Search for the cell housing the specified text and yield its [x, y] center coordinate. 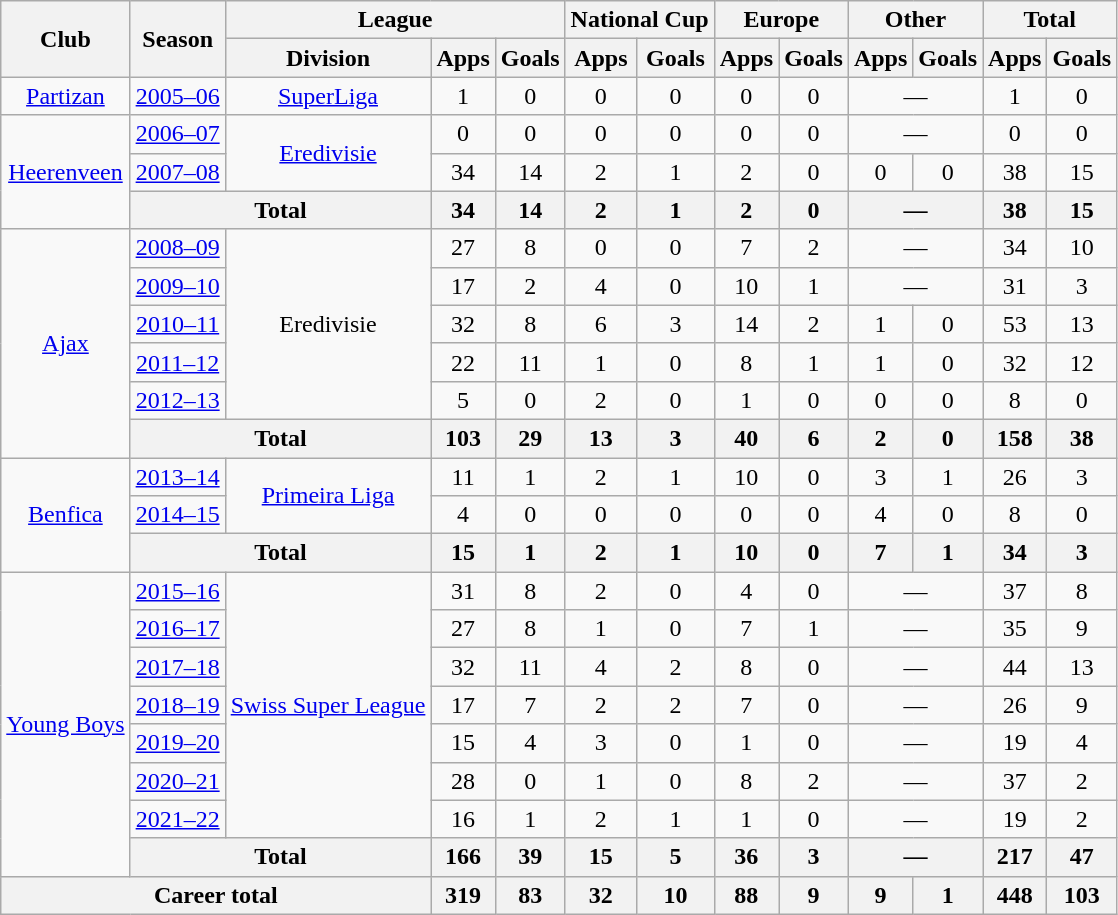
88 [746, 895]
53 [1015, 324]
2018–19 [178, 705]
2020–21 [178, 781]
SuperLiga [328, 96]
2021–22 [178, 819]
2014–15 [178, 515]
2009–10 [178, 286]
2005–06 [178, 96]
2011–12 [178, 362]
2013–14 [178, 477]
217 [1015, 857]
Young Boys [66, 724]
319 [463, 895]
2015–16 [178, 591]
Primeira Liga [328, 496]
22 [463, 362]
Division [328, 58]
2008–09 [178, 248]
39 [530, 857]
National Cup [640, 20]
League [395, 20]
29 [530, 438]
28 [463, 781]
47 [1082, 857]
2019–20 [178, 743]
Season [178, 39]
158 [1015, 438]
16 [463, 819]
2010–11 [178, 324]
2007–08 [178, 172]
36 [746, 857]
83 [530, 895]
2012–13 [178, 400]
448 [1015, 895]
Heerenveen [66, 172]
166 [463, 857]
Europe [781, 20]
Swiss Super League [328, 705]
12 [1082, 362]
Ajax [66, 343]
Other [915, 20]
44 [1015, 667]
35 [1015, 629]
Club [66, 39]
2017–18 [178, 667]
Benfica [66, 515]
Career total [216, 895]
2006–07 [178, 134]
40 [746, 438]
Partizan [66, 96]
2016–17 [178, 629]
